Provide the (x, y) coordinate of the cell's center where the given text is located.  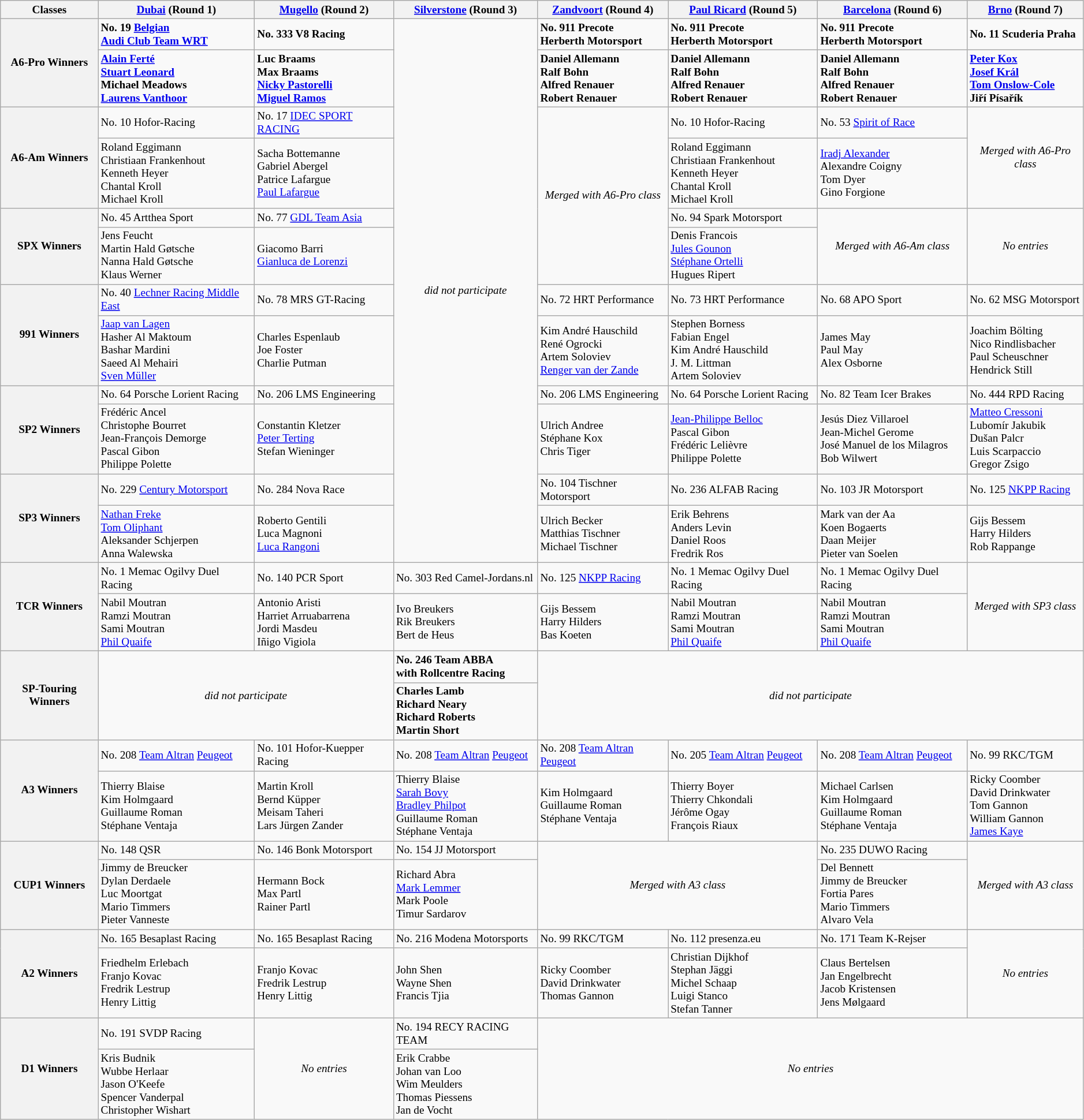
Ulrich Becker Matthias Tischner Michael Tischner (603, 533)
Thierry Blaise Sarah Bovy Bradley Philpot Guillaume Roman Stéphane Ventaja (465, 806)
Thierry Boyer Thierry Chkondali Jérôme Ogay François Riaux (743, 806)
No. 112 presenza.eu (743, 939)
Charles Lamb Richard Neary Richard Roberts Martin Short (465, 711)
SP3 Winners (50, 518)
No. 82 Team Icer Brakes (893, 395)
Jens Feucht Martin Hald Gøtsche Nanna Hald Gøtsche Klaus Werner (177, 255)
Joachim Bölting Nico Rindlisbacher Paul Scheuschner Hendrick Still (1026, 350)
No. 216 Modena Motorsports (465, 939)
Luc Braams Max Braams Nicky Pastorelli Miguel Ramos (325, 79)
No. 246 Team ABBAwith Rollcentre Racing (465, 667)
No. 303 Red Camel-Jordans.nl (465, 578)
Del Bennett Jimmy de Breucker Fortia Pares Mario Timmers Alvaro Vela (893, 894)
A6-Pro Winners (50, 62)
Ricky Coomber David Drinkwater Thomas Gannon (603, 983)
Barcelona (Round 6) (893, 10)
No. 53 Spirit of Race (893, 122)
Mark van der Aa Koen Bogaerts Daan Meijer Pieter van Soelen (893, 533)
Michael Carlsen Kim Holmgaard Guillaume Roman Stéphane Ventaja (893, 806)
A3 Winners (50, 790)
D1 Winners (50, 1069)
Stephen Borness Fabian Engel Kim André Hauschild J. M. Littman Artem Soloviev (743, 350)
Alain Ferté Stuart Leonard Michael Meadows Laurens Vanthoor (177, 79)
No. 62 MSG Motorsport (1026, 300)
No. 68 APO Sport (893, 300)
No. 101 Hofor-Kuepper Racing (325, 755)
Constantin Kletzer Peter Terting Stefan Wieninger (325, 439)
Peter Kox Josef Král Tom Onslow-Cole Jiří Písařík (1026, 79)
Ulrich Andree Stéphane Kox Chris Tiger (603, 439)
Charles Espenlaub Joe Foster Charlie Putman (325, 350)
Franjo Kovac Fredrik Lestrup Henry Littig (325, 983)
Martin Kroll Bernd Küpper Meisam Taheri Lars Jürgen Zander (325, 806)
Gijs Bessem Harry Hilders Bas Koeten (603, 622)
A6-Am Winners (50, 158)
No. 148 QSR (177, 850)
Dubai (Round 1) (177, 10)
TCR Winners (50, 606)
No. 78 MRS GT-Racing (325, 300)
Iradj Alexander Alexandre Coigny Tom Dyer Gino Forgione (893, 174)
No. 72 HRT Performance (603, 300)
James May Paul May Alex Osborne (893, 350)
CUP1 Winners (50, 886)
No. 284 Nova Race (325, 490)
Merged with A6-Am class (893, 246)
Brno (Round 7) (1026, 10)
Denis Francois Jules Gounon Stéphane Ortelli Hugues Ripert (743, 255)
Christian Dijkhof Stephan Jäggi Michel Schaap Luigi Stanco Stefan Tanner (743, 983)
Merged with SP3 class (1026, 606)
No. 45 Artthea Sport (177, 218)
Jesús Diez Villaroel Jean-Michel Gerome José Manuel de los Milagros Bob Wilwert (893, 439)
No. 40 Lechner Racing Middle East (177, 300)
Richard Abra Mark Lemmer Mark Poole Timur Sardarov (465, 894)
No. 146 Bonk Motorsport (325, 850)
Sacha Bottemanne Gabriel Abergel Patrice Lafargue Paul Lafargue (325, 174)
Antonio Aristi Harriet Arruabarrena Jordi Masdeu Iñigo Vigiola (325, 622)
Ivo Breukers Rik Breukers Bert de Heus (465, 622)
No. 236 ALFAB Racing (743, 490)
Jimmy de Breucker Dylan Derdaele Luc Moortgat Mario Timmers Pieter Vanneste (177, 894)
Frédéric Ancel Christophe Bourret Jean-François Demorge Pascal Gibon Philippe Polette (177, 439)
Hermann Bock Max Partl Rainer Partl (325, 894)
Classes (50, 10)
Giacomo Barri Gianluca de Lorenzi (325, 255)
Silverstone (Round 3) (465, 10)
No. 229 Century Motorsport (177, 490)
No. 194 RECY RACING TEAM (465, 1033)
No. 444 RPD Racing (1026, 395)
Kim Holmgaard Guillaume Roman Stéphane Ventaja (603, 806)
No. 73 HRT Performance (743, 300)
Claus Bertelsen Jan Engelbrecht Jacob Kristensen Jens Mølgaard (893, 983)
No. 19 BelgianAudi Club Team WRT (177, 34)
SPX Winners (50, 246)
No. 94 Spark Motorsport (743, 218)
Erik Behrens Anders Levin Daniel Roos Fredrik Ros (743, 533)
No. 104 Tischner Motorsport (603, 490)
Jaap van Lagen Hasher Al Maktoum Bashar Mardini Saeed Al Mehairi Sven Müller (177, 350)
No. 140 PCR Sport (325, 578)
SP-Touring Winners (50, 695)
No. 235 DUWO Racing (893, 850)
Gijs Bessem Harry Hilders Rob Rappange (1026, 533)
Ricky Coomber David Drinkwater Tom Gannon William Gannon James Kaye (1026, 806)
Thierry Blaise Kim Holmgaard Guillaume Roman Stéphane Ventaja (177, 806)
No. 77 GDL Team Asia (325, 218)
991 Winners (50, 335)
Erik Crabbe Johan van Loo Wim Meulders Thomas Piessens Jan de Vocht (465, 1084)
Mugello (Round 2) (325, 10)
No. 333 V8 Racing (325, 34)
Kris Budnik Wubbe Herlaar Jason O'Keefe Spencer Vanderpal Christopher Wishart (177, 1084)
No. 11 Scuderia Praha (1026, 34)
No. 154 JJ Motorsport (465, 850)
Zandvoort (Round 4) (603, 10)
Paul Ricard (Round 5) (743, 10)
No. 171 Team K-Rejser (893, 939)
Roberto Gentili Luca Magnoni Luca Rangoni (325, 533)
SP2 Winners (50, 430)
John Shen Wayne Shen Francis Tjia (465, 983)
No. 17 IDEC SPORT RACING (325, 122)
No. 103 JR Motorsport (893, 490)
A2 Winners (50, 973)
Jean-Philippe Belloc Pascal Gibon Frédéric Lelièvre Philippe Polette (743, 439)
Nathan Freke Tom Oliphant Aleksander Schjerpen Anna Walewska (177, 533)
Friedhelm Erlebach Franjo Kovac Fredrik Lestrup Henry Littig (177, 983)
Matteo Cressoni Lubomír Jakubik Dušan Palcr Luis Scarpaccio Gregor Zsigo (1026, 439)
No. 191 SVDP Racing (177, 1033)
Kim André Hauschild René Ogrocki Artem Soloviev Renger van der Zande (603, 350)
No. 205 Team Altran Peugeot (743, 755)
